Search for the cell housing the specified text and yield its (X, Y) center coordinate. 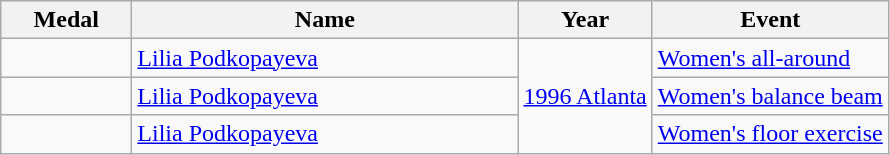
Year (585, 20)
Event (770, 20)
Women's all-around (770, 58)
Women's balance beam (770, 96)
1996 Atlanta (585, 96)
Women's floor exercise (770, 134)
Medal (66, 20)
Name (325, 20)
